Determine the (x, y) coordinate at the center of the cell enclosing the given text.  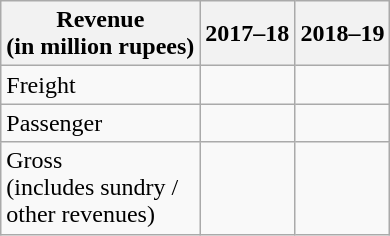
Revenue(in million rupees) (100, 34)
2017–18 (248, 34)
Gross(includes sundry / other revenues) (100, 188)
2018–19 (342, 34)
Freight (100, 85)
Passenger (100, 123)
